Return the [X, Y] coordinate for the center point of the cell that contains the specified text.  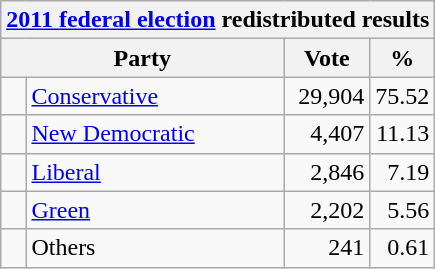
29,904 [327, 96]
2,202 [327, 210]
11.13 [402, 134]
% [402, 58]
Green [155, 210]
Vote [327, 58]
7.19 [402, 172]
Others [155, 248]
241 [327, 248]
New Democratic [155, 134]
Party [142, 58]
Liberal [155, 172]
75.52 [402, 96]
2,846 [327, 172]
5.56 [402, 210]
Conservative [155, 96]
2011 federal election redistributed results [218, 20]
4,407 [327, 134]
0.61 [402, 248]
